Output the [x, y] coordinate of the center of the cell containing the given text.  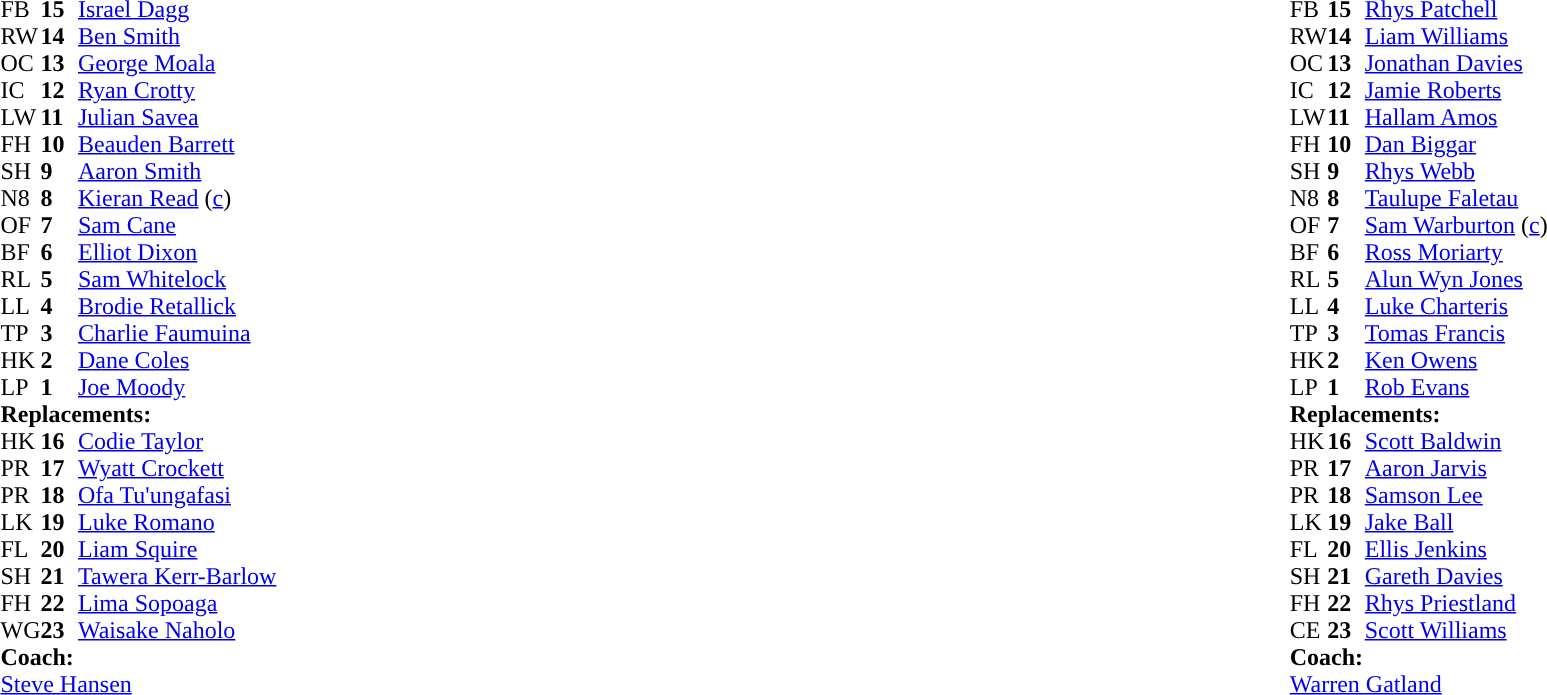
Coach: [138, 658]
Sam Whitelock [177, 280]
Julian Savea [177, 118]
Elliot Dixon [177, 252]
Dane Coles [177, 360]
Brodie Retallick [177, 306]
Joe Moody [177, 388]
Tawera Kerr-Barlow [177, 576]
CE [1309, 630]
Aaron Smith [177, 172]
Lima Sopoaga [177, 604]
George Moala [177, 64]
Ben Smith [177, 36]
Ofa Tu'ungafasi [177, 496]
Sam Cane [177, 226]
WG [20, 630]
Wyatt Crockett [177, 468]
Beauden Barrett [177, 144]
Charlie Faumuina [177, 334]
Codie Taylor [177, 442]
Waisake Naholo [177, 630]
Luke Romano [177, 522]
Liam Squire [177, 550]
Kieran Read (c) [177, 198]
Replacements: [138, 414]
Ryan Crotty [177, 90]
